Detect which cell encompasses the target text, then output its (x, y) center coordinate. 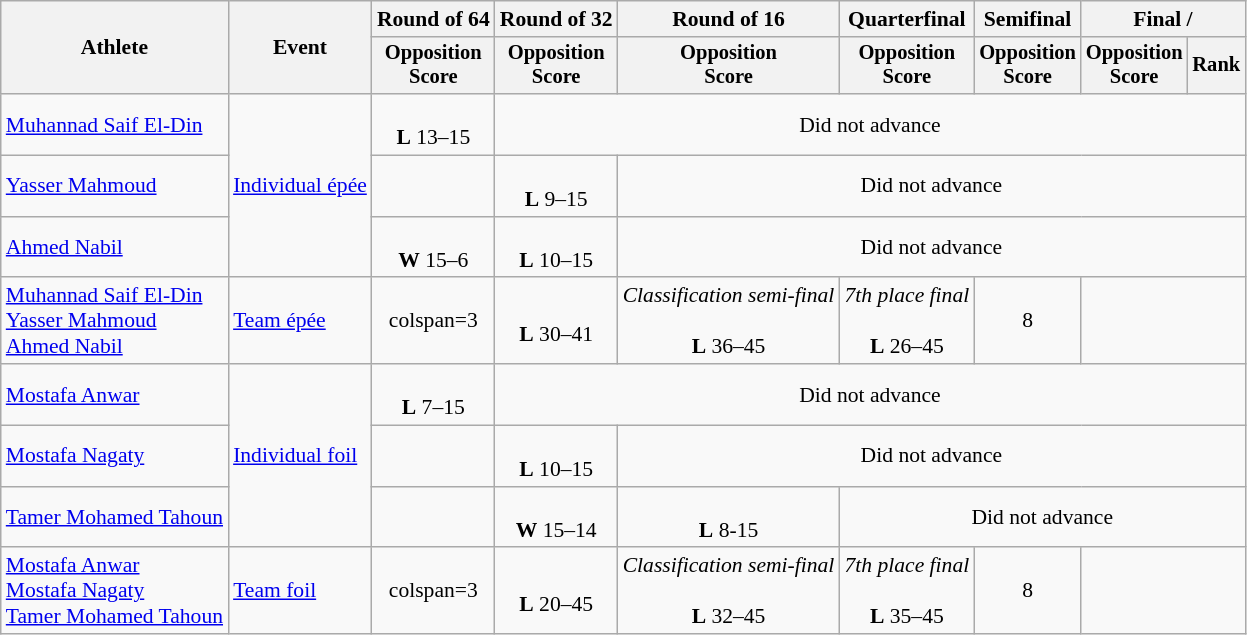
L 7–15 (434, 394)
Rank (1216, 66)
Round of 32 (556, 19)
Semifinal (1028, 19)
7th place finalL 26–45 (906, 322)
Team foil (300, 592)
Final / (1163, 19)
Yasser Mahmoud (114, 186)
Tamer Mohamed Tahoun (114, 518)
Individual foil (300, 456)
Mostafa Nagaty (114, 456)
L 30–41 (556, 322)
Muhannad Saif El-Din (114, 124)
L 8-15 (729, 518)
L 13–15 (434, 124)
Round of 64 (434, 19)
Team épée (300, 322)
Mostafa Anwar (114, 394)
W 15–14 (556, 518)
Ahmed Nabil (114, 248)
L 20–45 (556, 592)
Mostafa AnwarMostafa NagatyTamer Mohamed Tahoun (114, 592)
Quarterfinal (906, 19)
Classification semi-finalL 32–45 (729, 592)
Event (300, 48)
L 9–15 (556, 186)
Muhannad Saif El-DinYasser MahmoudAhmed Nabil (114, 322)
Athlete (114, 48)
Classification semi-finalL 36–45 (729, 322)
Round of 16 (729, 19)
Individual épée (300, 186)
W 15–6 (434, 248)
7th place finalL 35–45 (906, 592)
